Return the [X, Y] coordinate for the center point of the cell that contains the specified text.  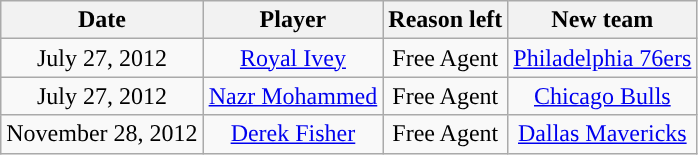
Chicago Bulls [602, 96]
Dallas Mavericks [602, 134]
November 28, 2012 [102, 134]
Player [293, 20]
New team [602, 20]
Derek Fisher [293, 134]
Philadelphia 76ers [602, 58]
Reason left [446, 20]
Nazr Mohammed [293, 96]
Royal Ivey [293, 58]
Date [102, 20]
